Find where the given text appears and provide that cell's center as [X, Y] coordinate. 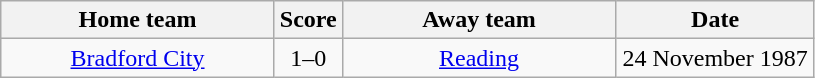
Home team [138, 20]
Date [716, 20]
Reading [479, 58]
1–0 [308, 58]
Bradford City [138, 58]
24 November 1987 [716, 58]
Score [308, 20]
Away team [479, 20]
